Provide the [X, Y] coordinate of the cell's center where the given text is located.  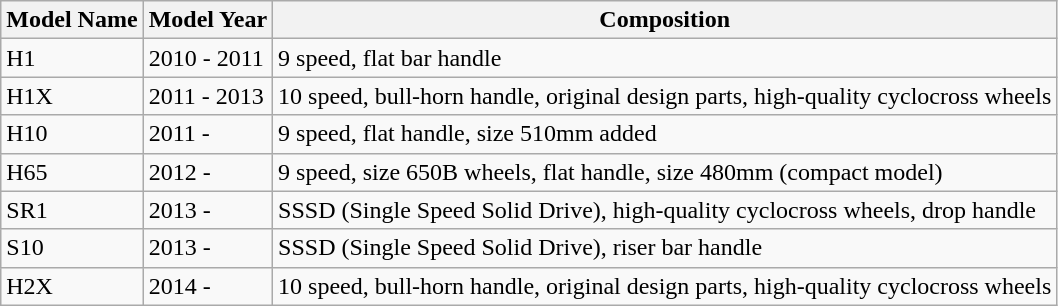
H1X [72, 96]
H10 [72, 134]
H65 [72, 172]
Composition [665, 20]
9 speed, size 650B wheels, flat handle, size 480mm (compact model) [665, 172]
H1 [72, 58]
SR1 [72, 210]
2010 - 2011 [208, 58]
9 speed, flat handle, size 510mm added [665, 134]
2014 - [208, 286]
9 speed, flat bar handle [665, 58]
SSSD (Single Speed Solid Drive), high-quality cyclocross wheels, drop handle [665, 210]
SSSD (Single Speed Solid Drive), riser bar handle [665, 248]
S10 [72, 248]
Model Year [208, 20]
2012 - [208, 172]
H2X [72, 286]
2011 - [208, 134]
2011 - 2013 [208, 96]
Model Name [72, 20]
